Search for the cell housing the specified text and yield its [X, Y] center coordinate. 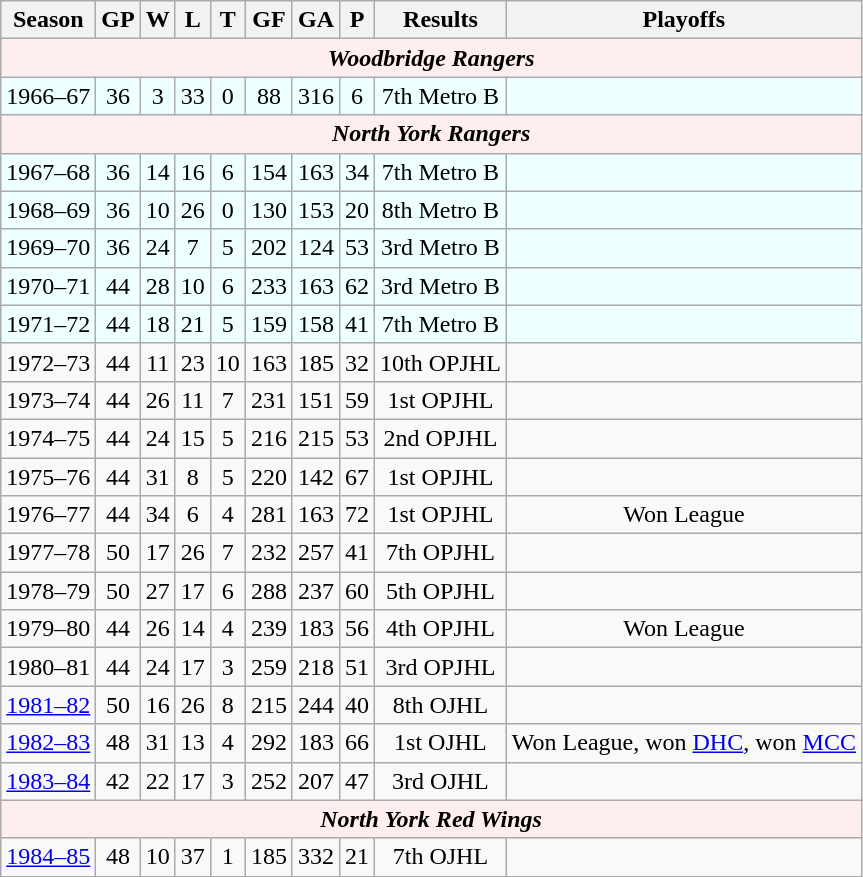
8th Metro B [441, 210]
56 [358, 629]
47 [358, 781]
1973–74 [48, 400]
1984–85 [48, 857]
51 [358, 667]
10th OPJHL [441, 362]
GA [316, 20]
257 [316, 553]
62 [358, 286]
3rd OPJHL [441, 667]
1969–70 [48, 248]
37 [192, 857]
281 [268, 515]
8th OJHL [441, 705]
13 [192, 743]
27 [158, 591]
Playoffs [684, 20]
7th OPJHL [441, 553]
316 [316, 96]
18 [158, 324]
1974–75 [48, 438]
332 [316, 857]
1977–78 [48, 553]
North York Red Wings [432, 819]
GP [118, 20]
66 [358, 743]
1967–68 [48, 172]
153 [316, 210]
252 [268, 781]
3rd OJHL [441, 781]
1st OJHL [441, 743]
59 [358, 400]
88 [268, 96]
42 [118, 781]
1976–77 [48, 515]
231 [268, 400]
158 [316, 324]
L [192, 20]
1970–71 [48, 286]
T [228, 20]
1966–67 [48, 96]
P [358, 20]
5th OPJHL [441, 591]
237 [316, 591]
154 [268, 172]
1972–73 [48, 362]
W [158, 20]
23 [192, 362]
218 [316, 667]
1975–76 [48, 477]
GF [268, 20]
202 [268, 248]
239 [268, 629]
72 [358, 515]
130 [268, 210]
1981–82 [48, 705]
Results [441, 20]
1983–84 [48, 781]
292 [268, 743]
232 [268, 553]
288 [268, 591]
20 [358, 210]
North York Rangers [432, 134]
2nd OPJHL [441, 438]
Season [48, 20]
142 [316, 477]
244 [316, 705]
233 [268, 286]
33 [192, 96]
40 [358, 705]
259 [268, 667]
22 [158, 781]
28 [158, 286]
1968–69 [48, 210]
1978–79 [48, 591]
4th OPJHL [441, 629]
151 [316, 400]
67 [358, 477]
1971–72 [48, 324]
32 [358, 362]
1979–80 [48, 629]
159 [268, 324]
Won League, won DHC, won MCC [684, 743]
15 [192, 438]
220 [268, 477]
124 [316, 248]
207 [316, 781]
216 [268, 438]
1982–83 [48, 743]
60 [358, 591]
7th OJHL [441, 857]
Woodbridge Rangers [432, 58]
1980–81 [48, 667]
1 [228, 857]
